Scan for the cell matching the given text and deliver its [X, Y] coordinate at center. 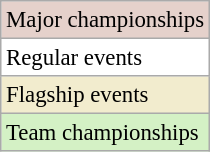
Regular events [106, 58]
Team championships [106, 133]
Flagship events [106, 95]
Major championships [106, 20]
